Identify which cell holds the provided text, then report its (X, Y) central coordinate. 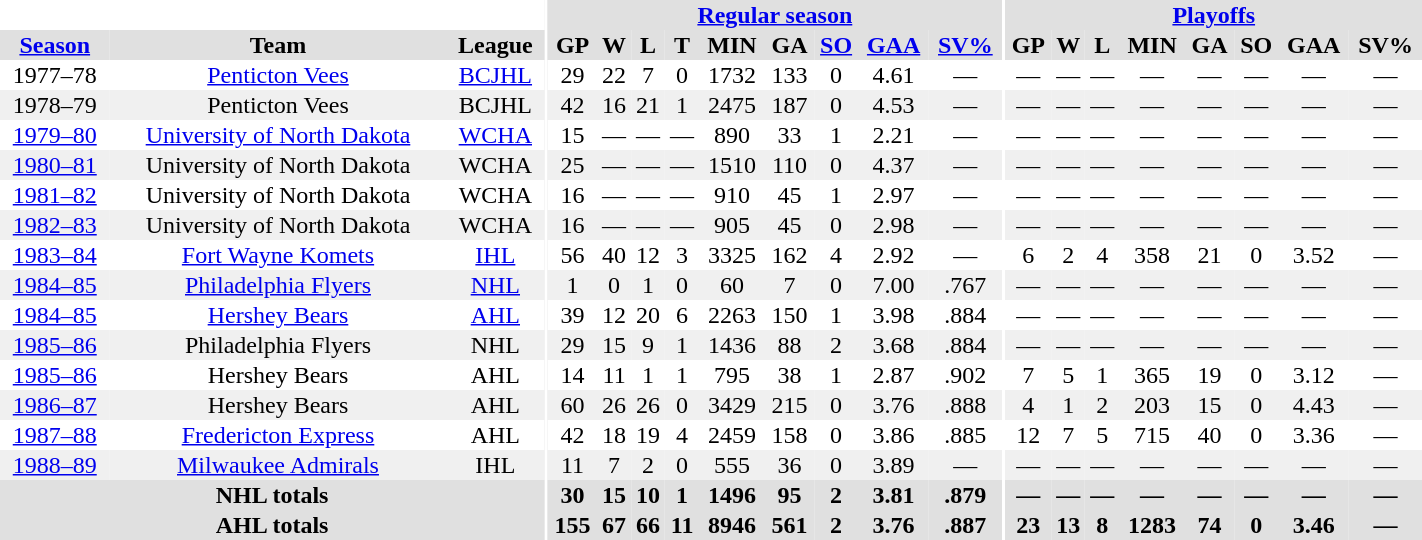
2.92 (894, 255)
8946 (732, 525)
203 (1152, 405)
10 (648, 495)
.885 (966, 435)
162 (790, 255)
1986–87 (55, 405)
95 (790, 495)
158 (790, 435)
110 (790, 165)
1978–79 (55, 105)
3.52 (1314, 255)
2.87 (894, 375)
561 (790, 525)
.902 (966, 375)
1436 (732, 345)
215 (790, 405)
1983–84 (55, 255)
20 (648, 315)
8 (1102, 525)
3.89 (894, 465)
39 (572, 315)
365 (1152, 375)
3.86 (894, 435)
358 (1152, 255)
155 (572, 525)
1987–88 (55, 435)
905 (732, 225)
Season (55, 45)
1988–89 (55, 465)
66 (648, 525)
1283 (1152, 525)
150 (790, 315)
1979–80 (55, 135)
13 (1068, 525)
33 (790, 135)
2.98 (894, 225)
1981–82 (55, 195)
AHL totals (272, 525)
1982–83 (55, 225)
2475 (732, 105)
1977–78 (55, 75)
2.21 (894, 135)
74 (1210, 525)
2459 (732, 435)
18 (614, 435)
38 (790, 375)
Milwaukee Admirals (278, 465)
3.98 (894, 315)
14 (572, 375)
.767 (966, 285)
Fort Wayne Komets (278, 255)
3.12 (1314, 375)
Fredericton Express (278, 435)
4.53 (894, 105)
56 (572, 255)
88 (790, 345)
555 (732, 465)
3.46 (1314, 525)
7.00 (894, 285)
1980–81 (55, 165)
3429 (732, 405)
Regular season (775, 15)
36 (790, 465)
910 (732, 195)
187 (790, 105)
795 (732, 375)
3.81 (894, 495)
9 (648, 345)
3.36 (1314, 435)
.888 (966, 405)
1732 (732, 75)
890 (732, 135)
4.43 (1314, 405)
133 (790, 75)
4.37 (894, 165)
2.97 (894, 195)
Team (278, 45)
.879 (966, 495)
30 (572, 495)
3325 (732, 255)
Playoffs (1214, 15)
.887 (966, 525)
T (682, 45)
3 (682, 255)
League (495, 45)
1496 (732, 495)
4.61 (894, 75)
25 (572, 165)
3.68 (894, 345)
2263 (732, 315)
1510 (732, 165)
NHL totals (272, 495)
67 (614, 525)
23 (1028, 525)
22 (614, 75)
715 (1152, 435)
